Identify which cell holds the provided text, then report its [X, Y] central coordinate. 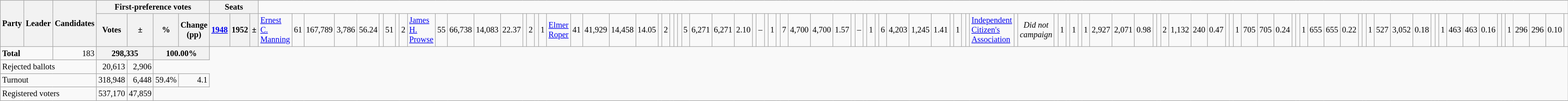
41 [576, 30]
20,613 [112, 67]
Votes [112, 30]
% [166, 30]
3,052 [1402, 30]
First-preference votes [153, 7]
100.00% [181, 53]
Rejected ballots [48, 67]
3,786 [346, 30]
Independent Citizen's Association [992, 30]
1.41 [941, 30]
5 [686, 30]
James H. Prowse [421, 30]
Turnout [48, 80]
2,927 [1101, 30]
1952 [240, 30]
Seats [234, 7]
6 [883, 30]
51 [389, 30]
4,203 [898, 30]
537,170 [112, 94]
2,071 [1123, 30]
59.4% [166, 80]
61 [298, 30]
1,245 [920, 30]
14,083 [487, 30]
6,448 [140, 80]
0.16 [1488, 30]
2.10 [744, 30]
527 [1382, 30]
1948 [220, 30]
Ernest C. Manning [275, 30]
47,859 [140, 94]
0.24 [1282, 30]
0.98 [1144, 30]
Registered voters [48, 94]
4.1 [194, 80]
167,789 [319, 30]
1,132 [1180, 30]
298,335 [125, 53]
14.05 [647, 30]
Total [27, 53]
Elmer Roper [559, 30]
Did not campaign [1036, 30]
14,458 [622, 30]
183 [75, 53]
Candidates [75, 23]
22.37 [512, 30]
240 [1199, 30]
0.18 [1422, 30]
41,929 [596, 30]
Change (pp) [194, 30]
318,948 [112, 80]
Leader [38, 23]
7 [784, 30]
2,906 [140, 67]
0.22 [1349, 30]
66,738 [461, 30]
55 [441, 30]
56.24 [368, 30]
Party [12, 23]
0.10 [1555, 30]
1.57 [842, 30]
0.47 [1216, 30]
